Output the (x, y) coordinate of the center of the cell containing the given text.  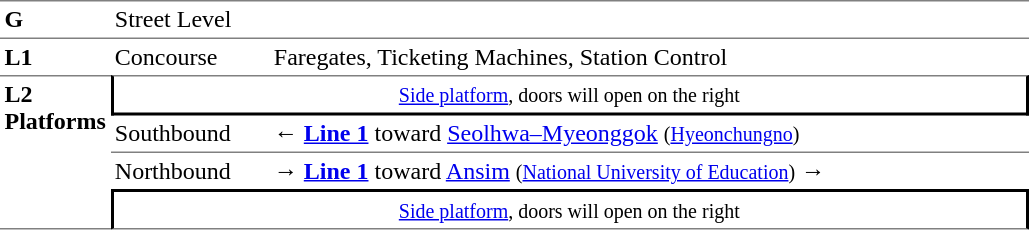
→ Line 1 toward Ansim (National University of Education) → (648, 171)
Concourse (190, 57)
Faregates, Ticketing Machines, Station Control (648, 57)
L2Platforms (55, 152)
Southbound (190, 135)
Street Level (190, 20)
← Line 1 toward Seolhwa–Myeonggok (Hyeonchungno) (648, 135)
L1 (55, 57)
Northbound (190, 171)
G (55, 20)
